Search for the cell housing the specified text and yield its [X, Y] center coordinate. 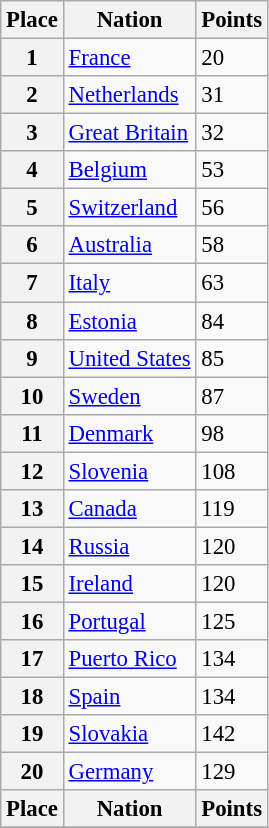
142 [232, 734]
5 [32, 208]
Portugal [130, 621]
France [130, 58]
Puerto Rico [130, 659]
Germany [130, 772]
53 [232, 170]
Slovakia [130, 734]
11 [32, 433]
17 [32, 659]
87 [232, 396]
119 [232, 509]
1 [32, 58]
6 [32, 245]
Slovenia [130, 471]
98 [232, 433]
Belgium [130, 170]
Denmark [130, 433]
10 [32, 396]
3 [32, 133]
56 [232, 208]
18 [32, 697]
Sweden [130, 396]
Spain [130, 697]
31 [232, 95]
58 [232, 245]
Italy [130, 283]
Russia [130, 546]
63 [232, 283]
Netherlands [130, 95]
19 [32, 734]
14 [32, 546]
4 [32, 170]
129 [232, 772]
108 [232, 471]
13 [32, 509]
Estonia [130, 321]
7 [32, 283]
85 [232, 358]
Switzerland [130, 208]
Australia [130, 245]
9 [32, 358]
12 [32, 471]
Ireland [130, 584]
Canada [130, 509]
2 [32, 95]
84 [232, 321]
32 [232, 133]
16 [32, 621]
8 [32, 321]
Great Britain [130, 133]
15 [32, 584]
125 [232, 621]
United States [130, 358]
